Return [x, y] of the center of cell containing provided text 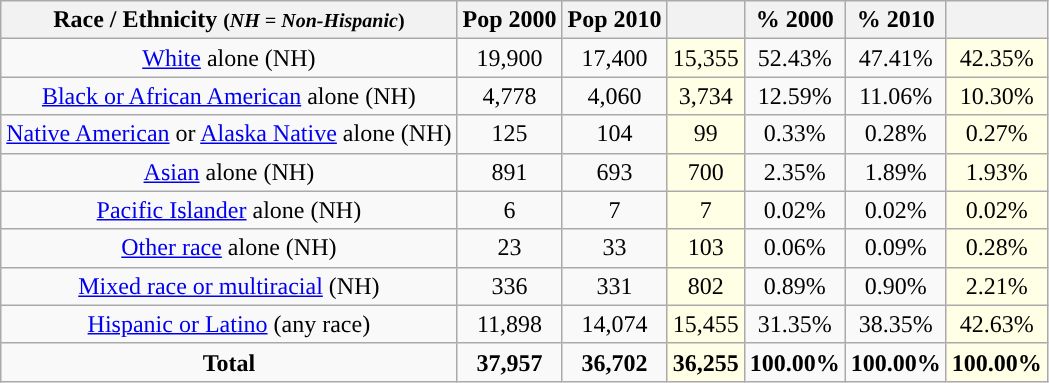
36,702 [614, 362]
0.27% [996, 134]
42.63% [996, 324]
36,255 [706, 362]
693 [614, 172]
Hispanic or Latino (any race) [229, 324]
Pop 2010 [614, 20]
11.06% [896, 96]
125 [510, 134]
3,734 [706, 96]
Asian alone (NH) [229, 172]
% 2010 [896, 20]
11,898 [510, 324]
17,400 [614, 58]
4,778 [510, 96]
Black or African American alone (NH) [229, 96]
38.35% [896, 324]
15,355 [706, 58]
104 [614, 134]
Pacific Islander alone (NH) [229, 210]
2.21% [996, 286]
Mixed race or multiracial (NH) [229, 286]
2.35% [794, 172]
Native American or Alaska Native alone (NH) [229, 134]
0.89% [794, 286]
99 [706, 134]
47.41% [896, 58]
0.90% [896, 286]
4,060 [614, 96]
Race / Ethnicity (NH = Non-Hispanic) [229, 20]
0.33% [794, 134]
33 [614, 248]
White alone (NH) [229, 58]
891 [510, 172]
103 [706, 248]
1.93% [996, 172]
0.06% [794, 248]
12.59% [794, 96]
31.35% [794, 324]
10.30% [996, 96]
19,900 [510, 58]
Pop 2000 [510, 20]
700 [706, 172]
802 [706, 286]
Total [229, 362]
331 [614, 286]
0.09% [896, 248]
42.35% [996, 58]
336 [510, 286]
% 2000 [794, 20]
52.43% [794, 58]
14,074 [614, 324]
1.89% [896, 172]
23 [510, 248]
15,455 [706, 324]
Other race alone (NH) [229, 248]
6 [510, 210]
37,957 [510, 362]
